For the text-containing cell, return its midpoint in (X, Y) coordinate format. 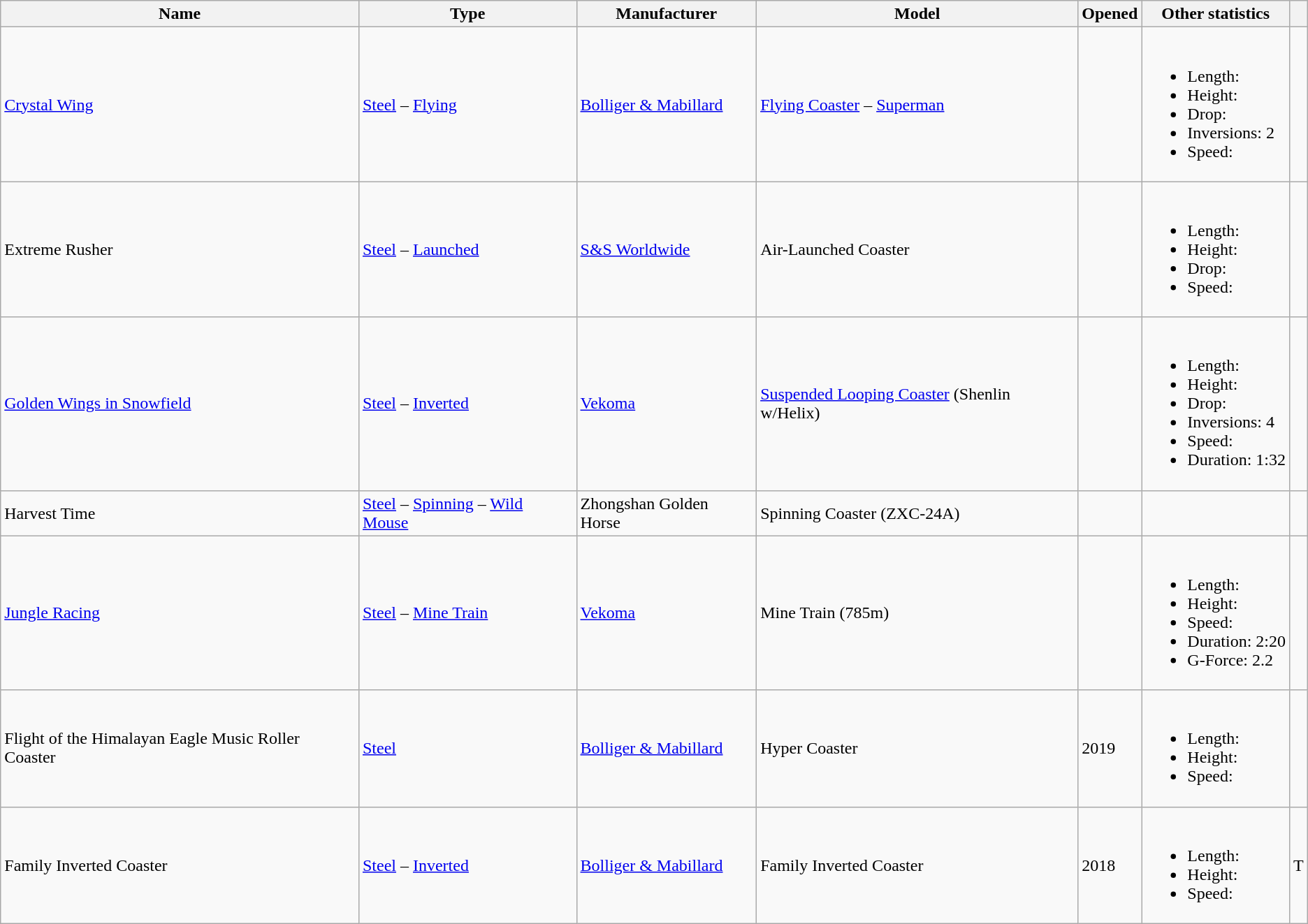
Hyper Coaster (917, 749)
Manufacturer (667, 14)
Length: Height: Drop: Speed: (1216, 249)
Extreme Rusher (180, 249)
Steel – Mine Train (467, 613)
Steel – Flying (467, 105)
Type (467, 14)
Suspended Looping Coaster (Shenlin w/Helix) (917, 404)
Flying Coaster – Superman (917, 105)
Mine Train (785m) (917, 613)
Flight of the Himalayan Eagle Music Roller Coaster (180, 749)
2019 (1110, 749)
Air-Launched Coaster (917, 249)
Golden Wings in Snowfield (180, 404)
Steel – Launched (467, 249)
Name (180, 14)
2018 (1110, 865)
S&S Worldwide (667, 249)
Spinning Coaster (ZXC-24A) (917, 513)
Steel – Spinning – Wild Mouse (467, 513)
Opened (1110, 14)
Length: Height: Drop: Inversions: 2Speed: (1216, 105)
Jungle Racing (180, 613)
Length: Height: Speed: Duration: 2:20G-Force: 2.2 (1216, 613)
Model (917, 14)
Other statistics (1216, 14)
Length: Height: Drop: Inversions: 4Speed: Duration: 1:32 (1216, 404)
Steel (467, 749)
Crystal Wing (180, 105)
Harvest Time (180, 513)
T (1298, 865)
Zhongshan Golden Horse (667, 513)
